Return the [X, Y] coordinate for the center point of the cell that contains the specified text.  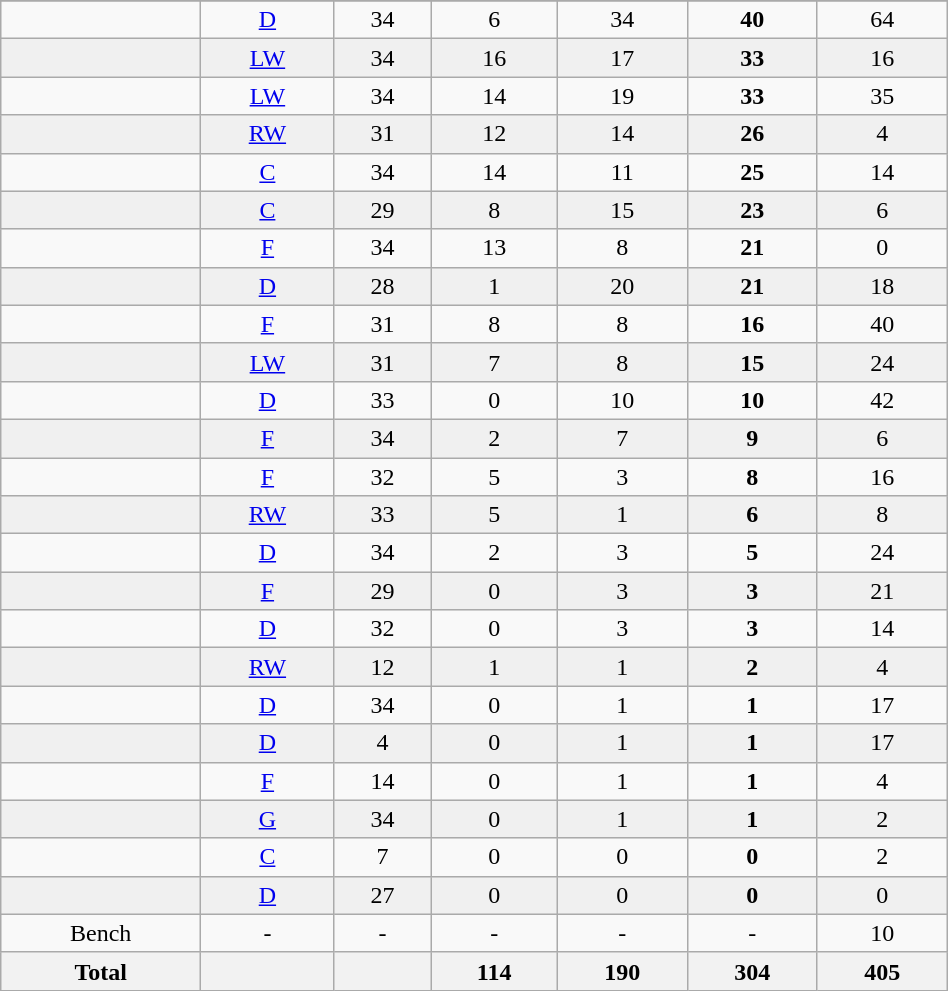
28 [382, 286]
190 [622, 971]
304 [752, 971]
35 [882, 96]
23 [752, 210]
19 [622, 96]
18 [882, 286]
13 [494, 248]
64 [882, 20]
Bench [101, 933]
114 [494, 971]
Total [101, 971]
G [268, 819]
25 [752, 172]
27 [382, 895]
20 [622, 286]
9 [752, 438]
26 [752, 134]
11 [622, 172]
405 [882, 971]
42 [882, 400]
